Scan for the cell matching the given text and deliver its [x, y] coordinate at center. 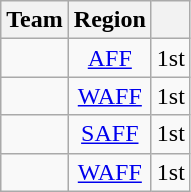
Region [110, 20]
SAFF [110, 134]
AFF [110, 58]
Team [35, 20]
